Provide the [x, y] coordinate of the cell's center where the given text is located.  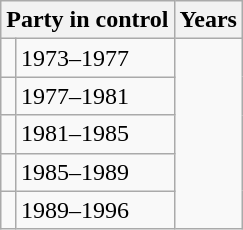
Party in control [88, 20]
Years [208, 20]
1973–1977 [94, 58]
1981–1985 [94, 134]
1977–1981 [94, 96]
1985–1989 [94, 172]
1989–1996 [94, 210]
